Find where the given text appears and provide that cell's center as [X, Y] coordinate. 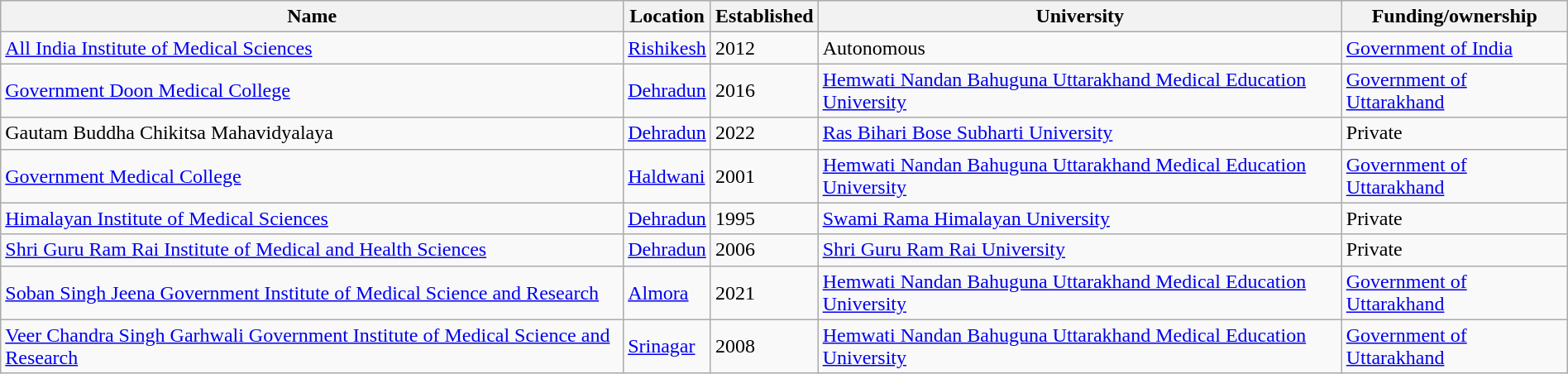
Government of India [1454, 48]
Almora [667, 293]
Srinagar [667, 346]
Shri Guru Ram Rai University [1080, 250]
2022 [764, 133]
Haldwani [667, 175]
2001 [764, 175]
Swami Rama Himalayan University [1080, 218]
Rishikesh [667, 48]
Ras Bihari Bose Subharti University [1080, 133]
Government Doon Medical College [313, 91]
Autonomous [1080, 48]
Shri Guru Ram Rai Institute of Medical and Health Sciences [313, 250]
Established [764, 17]
Government Medical College [313, 175]
University [1080, 17]
2008 [764, 346]
Veer Chandra Singh Garhwali Government Institute of Medical Science and Research [313, 346]
1995 [764, 218]
2006 [764, 250]
Soban Singh Jeena Government Institute of Medical Science and Research [313, 293]
Name [313, 17]
2021 [764, 293]
2012 [764, 48]
All India Institute of Medical Sciences [313, 48]
Funding/ownership [1454, 17]
Location [667, 17]
Gautam Buddha Chikitsa Mahavidyalaya [313, 133]
2016 [764, 91]
Himalayan Institute of Medical Sciences [313, 218]
